Pinpoint the cell where the given text exists, returning its [X, Y] midpoint coordinate. 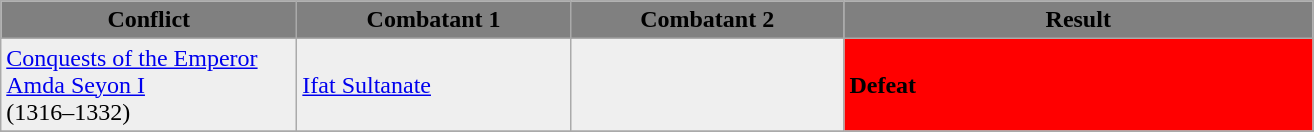
Combatant 2 [707, 20]
Defeat [1078, 85]
Conquests of the Emperor Amda Seyon I(1316–1332) [149, 85]
Result [1078, 20]
Combatant 1 [434, 20]
Ifat Sultanate [434, 85]
Conflict [149, 20]
